Identify which cell holds the provided text, then report its [X, Y] central coordinate. 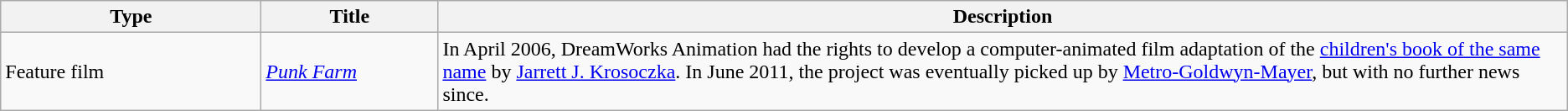
Description [1003, 17]
Feature film [131, 71]
Punk Farm [350, 71]
Type [131, 17]
Title [350, 17]
